Detect which cell encompasses the target text, then output its (x, y) center coordinate. 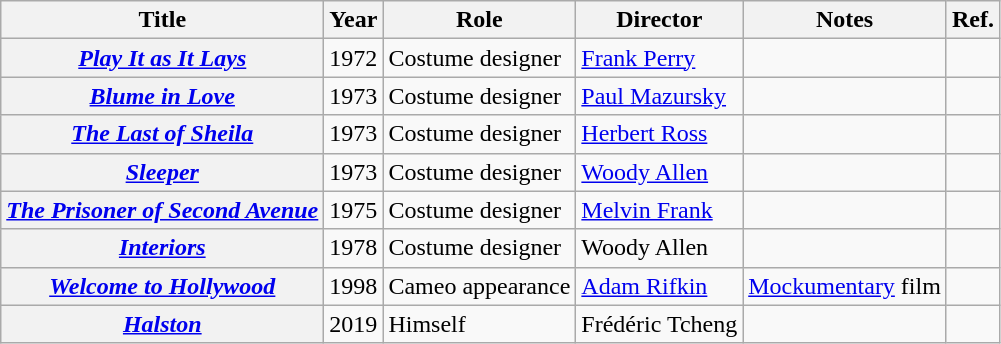
Halston (162, 324)
Notes (845, 20)
Welcome to Hollywood (162, 286)
2019 (354, 324)
Year (354, 20)
Herbert Ross (660, 134)
Blume in Love (162, 96)
Ref. (972, 20)
The Prisoner of Second Avenue (162, 210)
Paul Mazursky (660, 96)
The Last of Sheila (162, 134)
1975 (354, 210)
Cameo appearance (480, 286)
Frédéric Tcheng (660, 324)
Director (660, 20)
Interiors (162, 248)
1978 (354, 248)
Melvin Frank (660, 210)
Himself (480, 324)
1972 (354, 58)
Mockumentary film (845, 286)
1998 (354, 286)
Frank Perry (660, 58)
Role (480, 20)
Title (162, 20)
Sleeper (162, 172)
Play It as It Lays (162, 58)
Adam Rifkin (660, 286)
